Detect which cell encompasses the target text, then output its (X, Y) center coordinate. 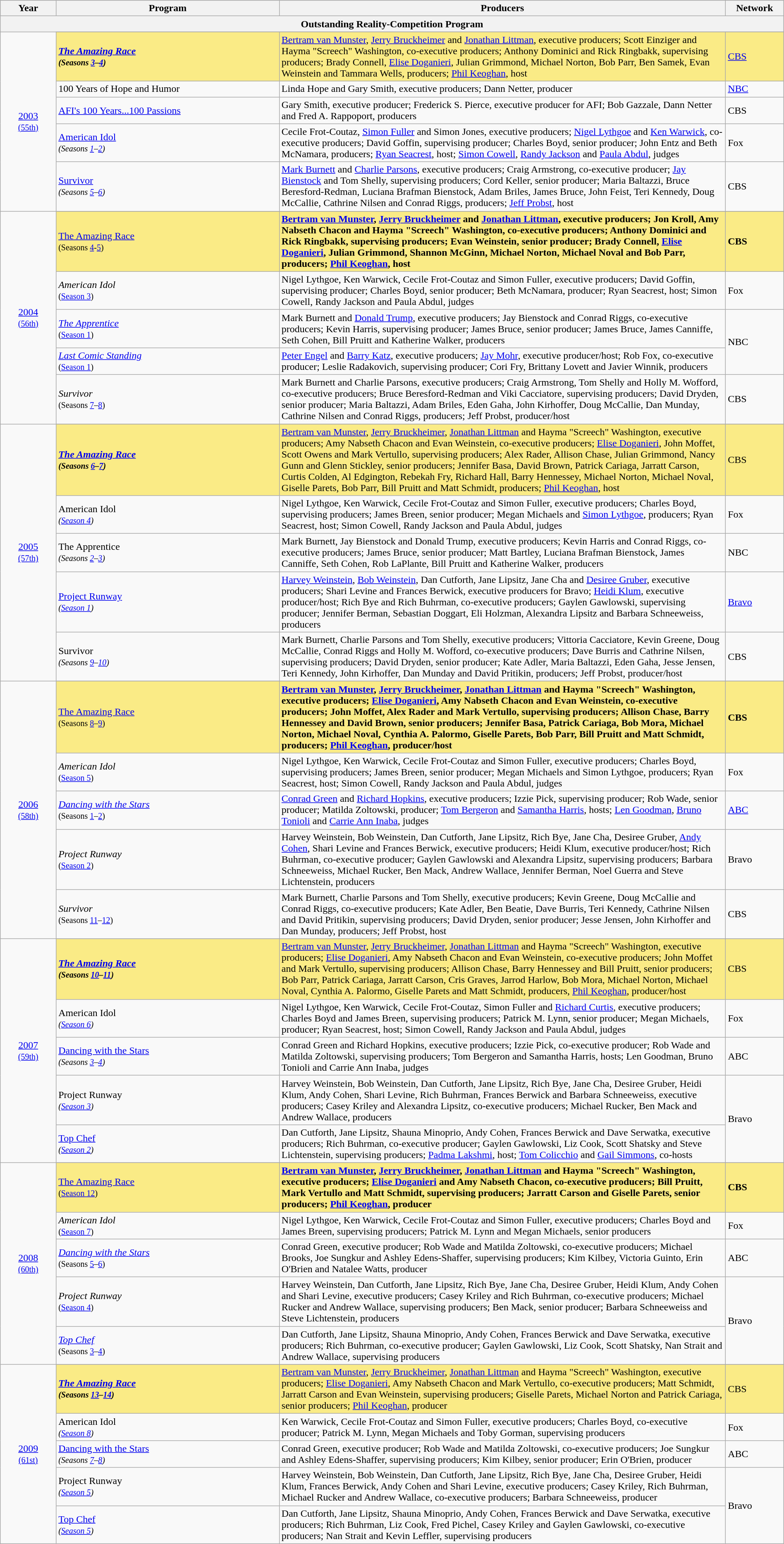
2007(59th) (28, 1051)
The Amazing Race (Seasons 10–11) (168, 969)
2005(57th) (28, 552)
American Idol (Season 8) (168, 1427)
Program (168, 8)
Dancing with the Stars (Seasons 7–8) (168, 1454)
Survivor (Seasons 5–6) (168, 186)
The Apprentice (Season 1) (168, 328)
2009(61st) (28, 1454)
Dancing with the Stars (Seasons 1–2) (168, 810)
Top Chef (Seasons 3–4) (168, 1345)
American Idol (Season 5) (168, 772)
The Amazing Race(Seasons 3–4) (168, 56)
2008(60th) (28, 1263)
American Idol (Season 3) (168, 290)
Gary Smith, executive producer; Frederick S. Pierce, executive producer for AFI; Bob Gazzale, Dann Netter and Fred A. Rappoport, producers (502, 110)
Dancing with the Stars (Seasons 3–4) (168, 1056)
Top Chef (Season 5) (168, 1525)
Project Runway (Season 3) (168, 1100)
American Idol (Season 7) (168, 1225)
2006(58th) (28, 810)
Project Runway (Season 4) (168, 1302)
Project Runway (Season 1) (168, 602)
The Apprentice(Seasons 2–3) (168, 553)
Top Chef (Season 2) (168, 1144)
The Amazing Race(Seasons 4-5) (168, 241)
Survivor (Seasons 9–10) (168, 657)
Dancing with the Stars (Seasons 5–6) (168, 1258)
American Idol (Seasons 1–2) (168, 143)
The Amazing Race(Seasons 8–9) (168, 717)
Last Comic Standing (Season 1) (168, 361)
Survivor (Seasons 11–12) (168, 914)
2003(55th) (28, 122)
The Amazing Race (Season 12) (168, 1187)
American Idol (Season 6) (168, 1018)
Linda Hope and Gary Smith, executive producers; Dann Netter, producer (502, 89)
The Amazing Race (Seasons 13–14) (168, 1389)
Network (755, 8)
Project Runway (Season 5) (168, 1486)
AFI's 100 Years...100 Passions (168, 110)
2004(56th) (28, 317)
Project Runway (Season 2) (168, 859)
Survivor (Seasons 7–8) (168, 399)
American Idol (Season 4) (168, 515)
Outstanding Reality-Competition Program (392, 24)
100 Years of Hope and Humor (168, 89)
Producers (502, 8)
Year (28, 8)
The Amazing Race(Seasons 6–7) (168, 459)
